Detect which cell encompasses the target text, then output its [x, y] center coordinate. 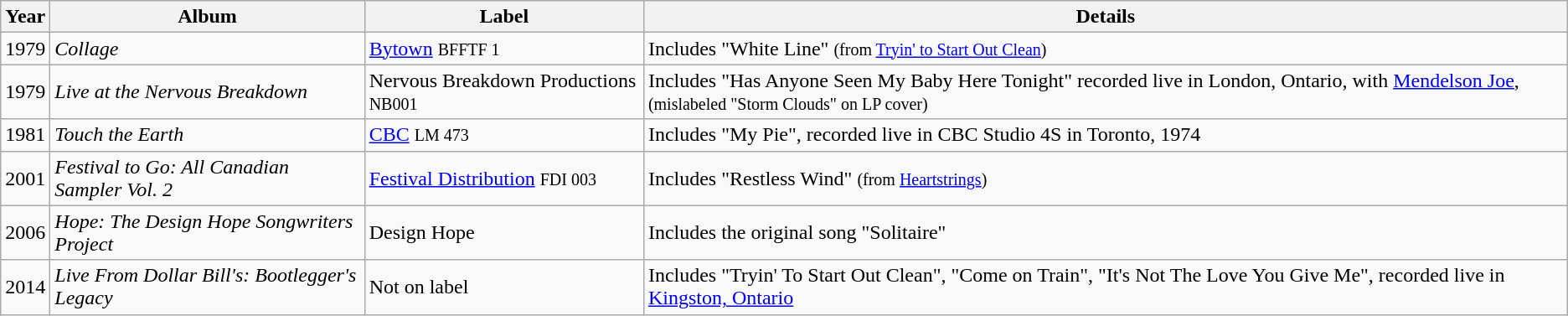
Not on label [504, 287]
Details [1106, 17]
Festival to Go: All Canadian Sampler Vol. 2 [208, 178]
Live From Dollar Bill's: Bootlegger's Legacy [208, 287]
Hope: The Design Hope Songwriters Project [208, 233]
Includes "White Line" (from Tryin' to Start Out Clean) [1106, 49]
2014 [25, 287]
Live at the Nervous Breakdown [208, 92]
Includes "Restless Wind" (from Heartstrings) [1106, 178]
Design Hope [504, 233]
Includes "Tryin' To Start Out Clean", "Come on Train", "It's Not The Love You Give Me", recorded live in Kingston, Ontario [1106, 287]
Collage [208, 49]
Includes "Has Anyone Seen My Baby Here Tonight" recorded live in London, Ontario, with Mendelson Joe, (mislabeled "Storm Clouds" on LP cover) [1106, 92]
Includes the original song "Solitaire" [1106, 233]
Touch the Earth [208, 135]
Nervous Breakdown Productions NB001 [504, 92]
Festival Distribution FDI 003 [504, 178]
Bytown BFFTF 1 [504, 49]
CBC LM 473 [504, 135]
Year [25, 17]
Label [504, 17]
Album [208, 17]
2006 [25, 233]
1981 [25, 135]
Includes "My Pie", recorded live in CBC Studio 4S in Toronto, 1974 [1106, 135]
2001 [25, 178]
